Extract the (x, y) coordinate from the center of the cell holding the provided text.  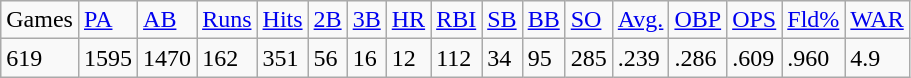
AB (168, 20)
351 (282, 58)
SB (502, 20)
Fld% (814, 20)
Hits (282, 20)
Avg. (640, 20)
HR (408, 20)
OPS (754, 20)
Games (40, 20)
162 (227, 58)
3B (366, 20)
12 (408, 58)
BB (544, 20)
WAR (877, 20)
.609 (754, 58)
.960 (814, 58)
619 (40, 58)
SO (588, 20)
1470 (168, 58)
OBP (698, 20)
34 (502, 58)
Runs (227, 20)
16 (366, 58)
285 (588, 58)
112 (456, 58)
RBI (456, 20)
.239 (640, 58)
.286 (698, 58)
PA (108, 20)
2B (328, 20)
95 (544, 58)
4.9 (877, 58)
1595 (108, 58)
56 (328, 58)
